Return (X, Y) of the center of cell containing provided text 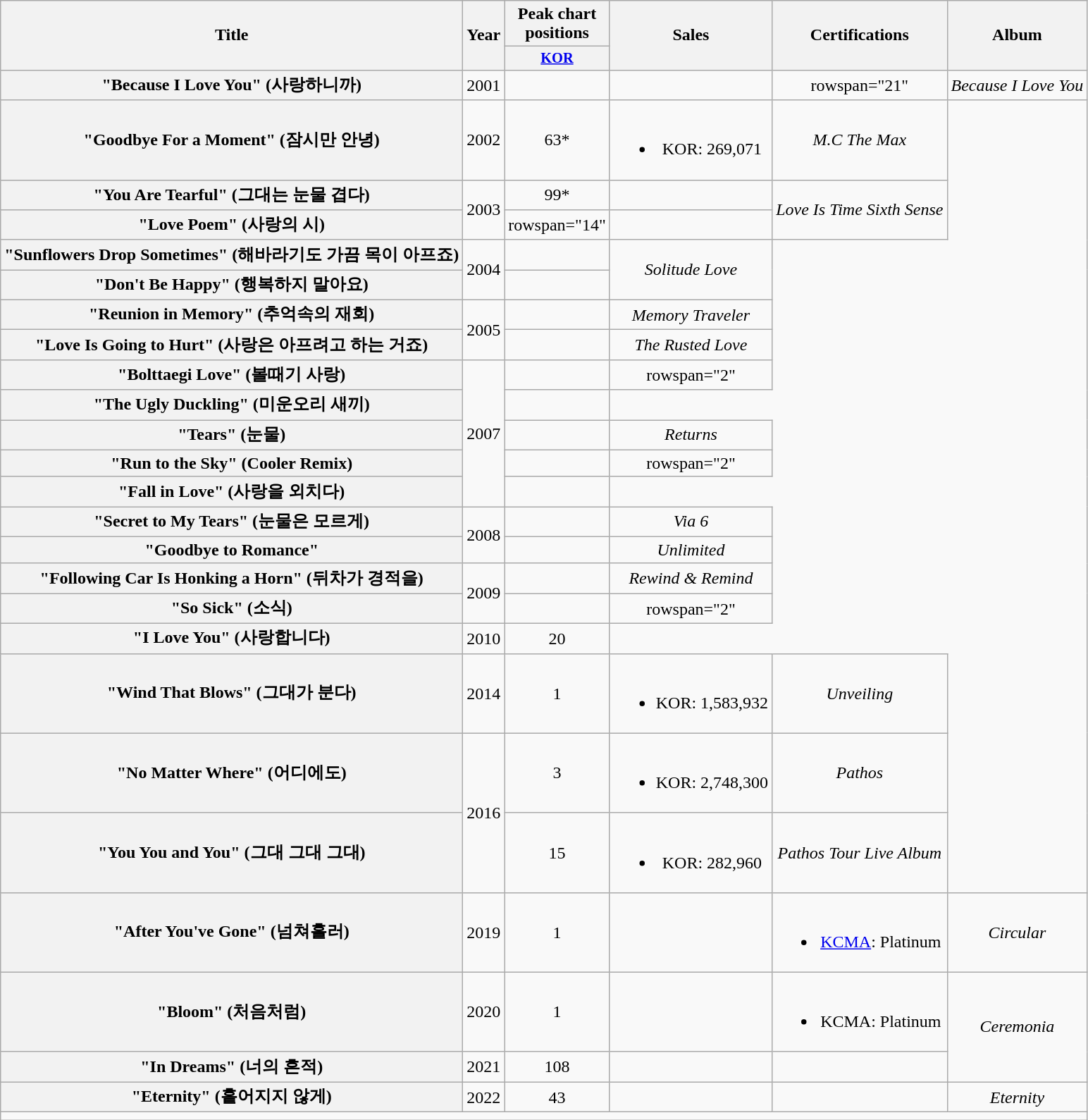
2008 (483, 536)
Unlimited (691, 550)
Eternity (1018, 1097)
"Because I Love You" (사랑하니까) (232, 85)
"Love Poem" (사랑의 시) (232, 226)
"Following Car Is Honking a Horn" (뒤차가 경적을) (232, 578)
KOR: 269,071 (691, 140)
Because I Love You (1018, 85)
Via 6 (691, 522)
2005 (483, 330)
2022 (483, 1097)
"Goodbye For a Moment" (잠시만 안녕) (232, 140)
KOR: 2,748,300 (691, 773)
20 (557, 639)
"Run to the Sky" (Cooler Remix) (232, 463)
2001 (483, 85)
2002 (483, 140)
2010 (483, 639)
Album (1018, 35)
"Don't Be Happy" (행복하지 말아요) (232, 285)
Year (483, 35)
43 (557, 1097)
rowspan="21" (860, 85)
2004 (483, 269)
2007 (483, 433)
The Rusted Love (691, 345)
Ceremonia (1018, 1027)
Peak chart positions (557, 24)
"Eternity" (흩어지지 않게) (232, 1097)
"Bolttaegi Love" (볼때기 사랑) (232, 375)
KOR: 1,583,932 (691, 694)
Rewind & Remind (691, 578)
63* (557, 140)
108 (557, 1067)
KOR: 282,960 (691, 853)
2003 (483, 210)
"Reunion in Memory" (추억속의 재회) (232, 314)
"Tears" (눈물) (232, 436)
"Wind That Blows" (그대가 분다) (232, 694)
"So Sick" (소식) (232, 609)
Sales (691, 35)
"In Dreams" (너의 흔적) (232, 1067)
2016 (483, 813)
2021 (483, 1067)
15 (557, 853)
2019 (483, 932)
3 (557, 773)
2020 (483, 1012)
Title (232, 35)
"After You've Gone" (넘쳐흘러) (232, 932)
Circular (1018, 932)
M.C The Max (860, 140)
2009 (483, 593)
"You Are Tearful" (그대는 눈물 겹다) (232, 195)
"No Matter Where" (어디에도) (232, 773)
"Sunflowers Drop Sometimes" (해바라기도 가끔 목이 아프죠) (232, 255)
Unveiling (860, 694)
"Bloom" (처음처럼) (232, 1012)
Memory Traveler (691, 314)
Solitude Love (691, 269)
99* (557, 195)
"You You and You" (그대 그대 그대) (232, 853)
Returns (691, 436)
"Love Is Going to Hurt" (사랑은 아프려고 하는 거죠) (232, 345)
"Goodbye to Romance" (232, 550)
Certifications (860, 35)
"The Ugly Duckling" (미운오리 새끼) (232, 405)
"Secret to My Tears" (눈물은 모르게) (232, 522)
Love Is Time Sixth Sense (860, 210)
"I Love You" (사랑합니다) (232, 639)
Pathos Tour Live Album (860, 853)
"Fall in Love" (사랑을 외치다) (232, 492)
Pathos (860, 773)
2014 (483, 694)
KOR (557, 59)
rowspan="14" (557, 226)
